Determine the (X, Y) coordinate at the center of the cell enclosing the given text.  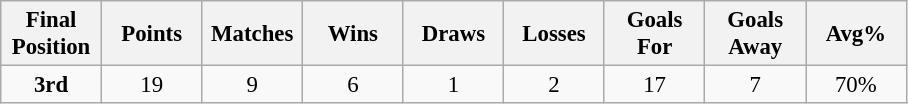
Avg% (856, 34)
Goals Away (756, 34)
1 (454, 85)
Final Position (52, 34)
70% (856, 85)
2 (554, 85)
17 (654, 85)
Points (152, 34)
Goals For (654, 34)
Draws (454, 34)
Losses (554, 34)
9 (252, 85)
6 (354, 85)
Matches (252, 34)
19 (152, 85)
7 (756, 85)
Wins (354, 34)
3rd (52, 85)
